Determine the (x, y) coordinate at the center of the cell enclosing the given text.  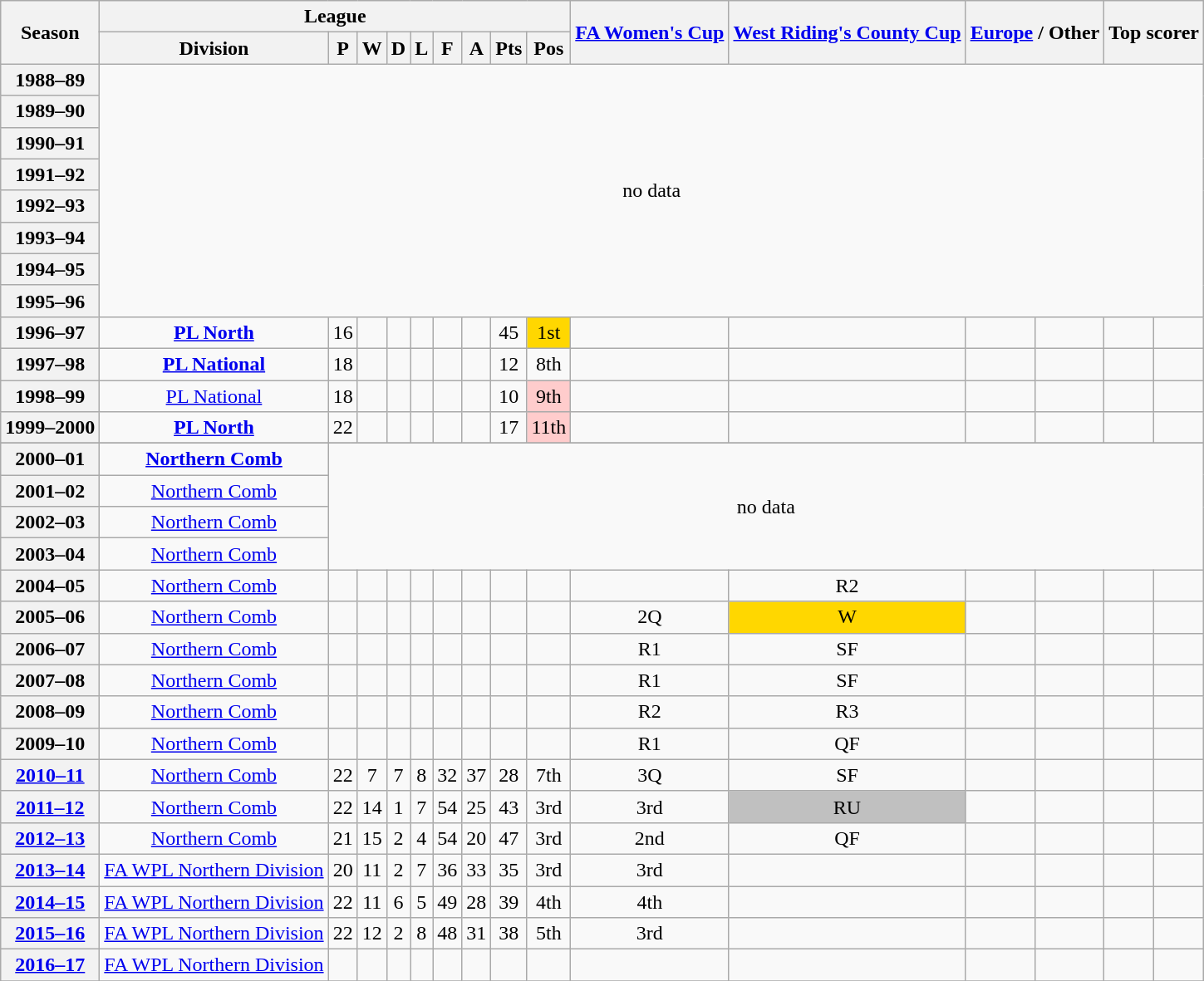
14 (372, 807)
4 (422, 838)
P (342, 48)
Top scorer (1154, 32)
17 (509, 428)
1st (548, 332)
A (477, 48)
33 (477, 870)
2Q (650, 617)
2015–16 (50, 934)
1991–92 (50, 174)
9th (548, 396)
45 (509, 332)
2002–03 (50, 522)
League (336, 17)
43 (509, 807)
49 (447, 901)
3Q (650, 775)
Season (50, 32)
16 (342, 332)
Pts (509, 48)
R3 (848, 712)
5th (548, 934)
1993–94 (50, 238)
6 (398, 901)
2004–05 (50, 586)
1988–89 (50, 80)
2016–17 (50, 965)
36 (447, 870)
1996–97 (50, 332)
48 (447, 934)
21 (342, 838)
5 (422, 901)
FA Women's Cup (650, 32)
2001–02 (50, 491)
15 (372, 838)
1999–2000 (50, 428)
2014–15 (50, 901)
37 (477, 775)
8th (548, 364)
2013–14 (50, 870)
1998–99 (50, 396)
38 (509, 934)
2008–09 (50, 712)
1 (398, 807)
1997–98 (50, 364)
1990–91 (50, 143)
D (398, 48)
1992–93 (50, 206)
Pos (548, 48)
Division (214, 48)
10 (509, 396)
47 (509, 838)
2005–06 (50, 617)
31 (477, 934)
11th (548, 428)
2nd (650, 838)
L (422, 48)
35 (509, 870)
32 (447, 775)
2010–11 (50, 775)
1995–96 (50, 301)
2012–13 (50, 838)
2006–07 (50, 649)
1989–90 (50, 111)
25 (477, 807)
2003–04 (50, 554)
7th (548, 775)
2009–10 (50, 743)
2000–01 (50, 459)
RU (848, 807)
2011–12 (50, 807)
39 (509, 901)
Europe / Other (1035, 32)
F (447, 48)
1994–95 (50, 269)
West Riding's County Cup (848, 32)
2007–08 (50, 680)
